Search for the cell housing the specified text and yield its (x, y) center coordinate. 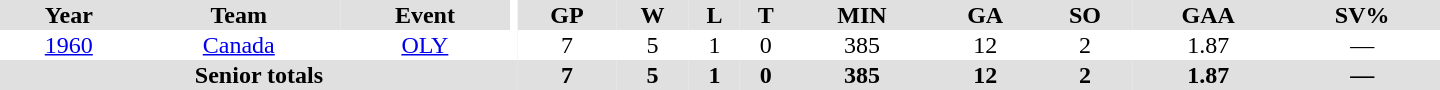
T (766, 15)
SO (1085, 15)
Canada (239, 45)
OLY (425, 45)
Team (239, 15)
GAA (1208, 15)
MIN (862, 15)
Event (425, 15)
W (652, 15)
1960 (69, 45)
L (714, 15)
SV% (1362, 15)
Senior totals (259, 75)
GA (986, 15)
Year (69, 15)
GP (567, 15)
